Detect which cell encompasses the target text, then output its (X, Y) center coordinate. 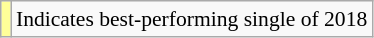
Indicates best-performing single of 2018 (192, 19)
